Determine the (X, Y) coordinate at the center of the cell enclosing the given text.  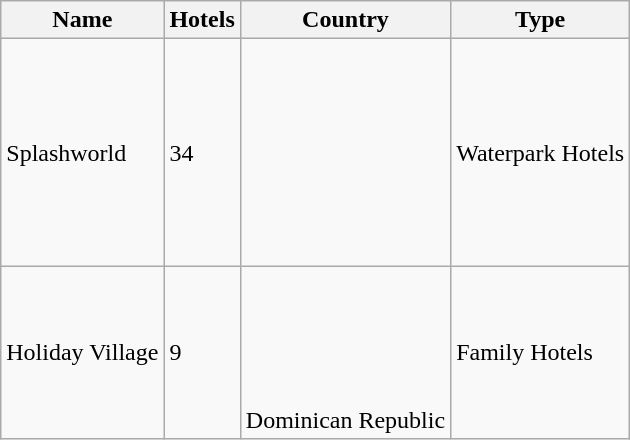
Splashworld (82, 152)
Country (345, 20)
Waterpark Hotels (540, 152)
Family Hotels (540, 352)
9 (202, 352)
34 (202, 152)
Type (540, 20)
Holiday Village (82, 352)
Dominican Republic (345, 352)
Name (82, 20)
Hotels (202, 20)
